Output the (X, Y) coordinate of the center of the cell containing the given text.  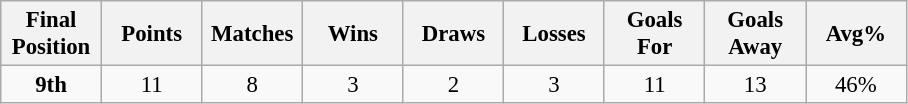
Goals Away (756, 34)
13 (756, 85)
Losses (554, 34)
Wins (354, 34)
Avg% (856, 34)
Goals For (654, 34)
Matches (252, 34)
46% (856, 85)
Draws (454, 34)
Points (152, 34)
Final Position (52, 34)
8 (252, 85)
2 (454, 85)
9th (52, 85)
